From the cell containing the given text, extract its center point as [X, Y] coordinate. 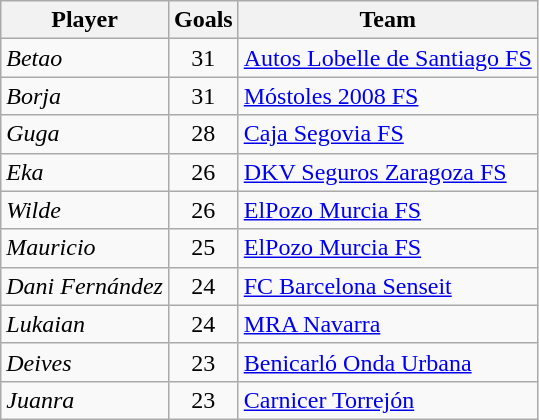
28 [203, 134]
Carnicer Torrejón [388, 400]
Borja [85, 96]
Dani Fernández [85, 286]
Goals [203, 20]
MRA Navarra [388, 324]
Benicarló Onda Urbana [388, 362]
Juanra [85, 400]
Player [85, 20]
Wilde [85, 210]
Autos Lobelle de Santiago FS [388, 58]
Deives [85, 362]
Guga [85, 134]
Eka [85, 172]
Team [388, 20]
Caja Segovia FS [388, 134]
Mauricio [85, 248]
25 [203, 248]
Lukaian [85, 324]
DKV Seguros Zaragoza FS [388, 172]
Móstoles 2008 FS [388, 96]
Betao [85, 58]
FC Barcelona Senseit [388, 286]
